Locate the cell with the specified text and output its [X, Y] center coordinate. 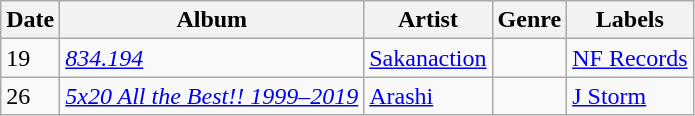
Arashi [428, 96]
26 [30, 96]
Album [212, 20]
834.194 [212, 58]
Artist [428, 20]
J Storm [630, 96]
5x20 All the Best!! 1999–2019 [212, 96]
NF Records [630, 58]
Labels [630, 20]
Genre [530, 20]
19 [30, 58]
Sakanaction [428, 58]
Date [30, 20]
